Detect which cell encompasses the target text, then output its (x, y) center coordinate. 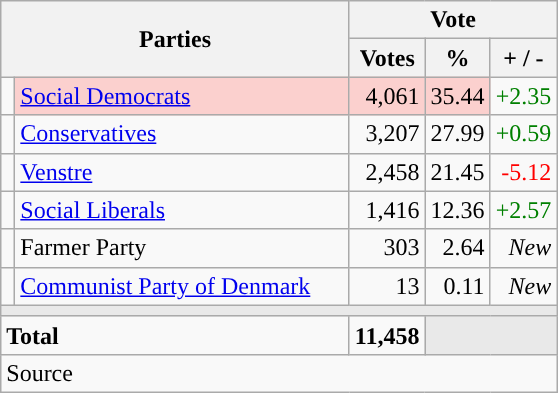
+2.57 (524, 210)
Communist Party of Denmark (182, 286)
-5.12 (524, 172)
+0.59 (524, 134)
Social Liberals (182, 210)
21.45 (458, 172)
35.44 (458, 96)
+ / - (524, 58)
303 (387, 248)
27.99 (458, 134)
% (458, 58)
Vote (452, 20)
Social Democrats (182, 96)
Venstre (182, 172)
Total (176, 335)
+2.35 (524, 96)
Parties (176, 39)
2,458 (387, 172)
12.36 (458, 210)
1,416 (387, 210)
13 (387, 286)
Farmer Party (182, 248)
3,207 (387, 134)
4,061 (387, 96)
Conservatives (182, 134)
Votes (387, 58)
Source (279, 373)
11,458 (387, 335)
0.11 (458, 286)
2.64 (458, 248)
